Determine the (X, Y) coordinate at the center of the cell enclosing the given text.  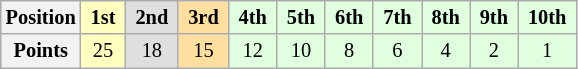
15 (203, 51)
12 (253, 51)
2nd (152, 17)
8 (349, 51)
25 (104, 51)
6 (397, 51)
1st (104, 17)
4th (253, 17)
9th (494, 17)
2 (494, 51)
3rd (203, 17)
1 (547, 51)
4 (446, 51)
8th (446, 17)
7th (397, 17)
10 (301, 51)
18 (152, 51)
6th (349, 17)
Position (41, 17)
Points (41, 51)
10th (547, 17)
5th (301, 17)
